Search for the cell housing the specified text and yield its [X, Y] center coordinate. 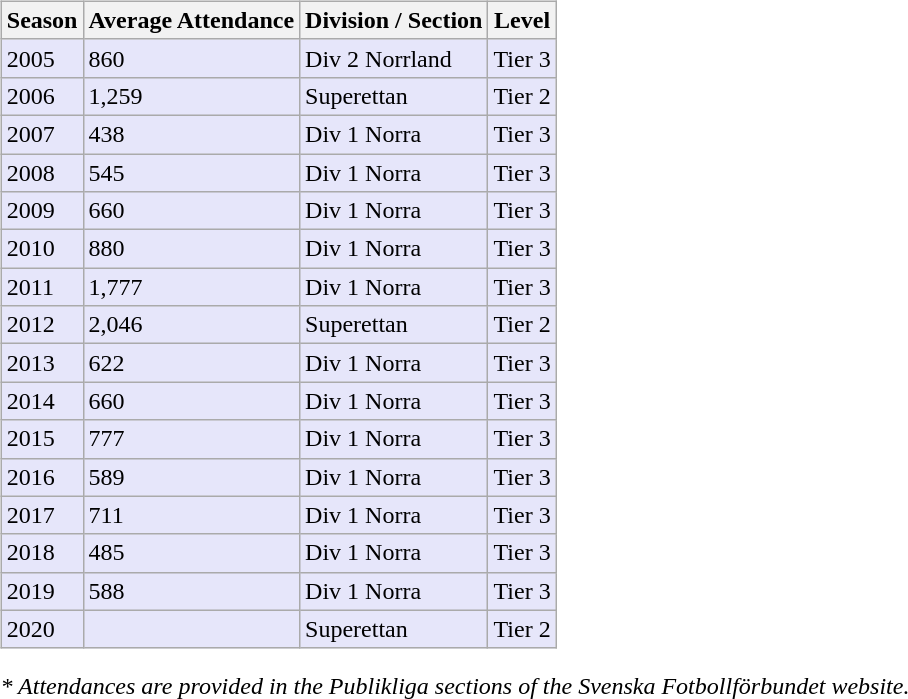
2011 [42, 287]
2010 [42, 249]
485 [192, 553]
2013 [42, 363]
622 [192, 363]
880 [192, 249]
2012 [42, 325]
2015 [42, 439]
2020 [42, 629]
2009 [42, 211]
2017 [42, 515]
2008 [42, 173]
2016 [42, 477]
711 [192, 515]
588 [192, 591]
545 [192, 173]
2006 [42, 96]
860 [192, 58]
2007 [42, 134]
Div 2 Norrland [394, 58]
Season [42, 20]
2014 [42, 401]
777 [192, 439]
589 [192, 477]
2018 [42, 553]
2019 [42, 591]
Level [522, 20]
438 [192, 134]
2005 [42, 58]
Average Attendance [192, 20]
1,259 [192, 96]
2,046 [192, 325]
1,777 [192, 287]
Division / Section [394, 20]
